Search for the cell housing the specified text and yield its [x, y] center coordinate. 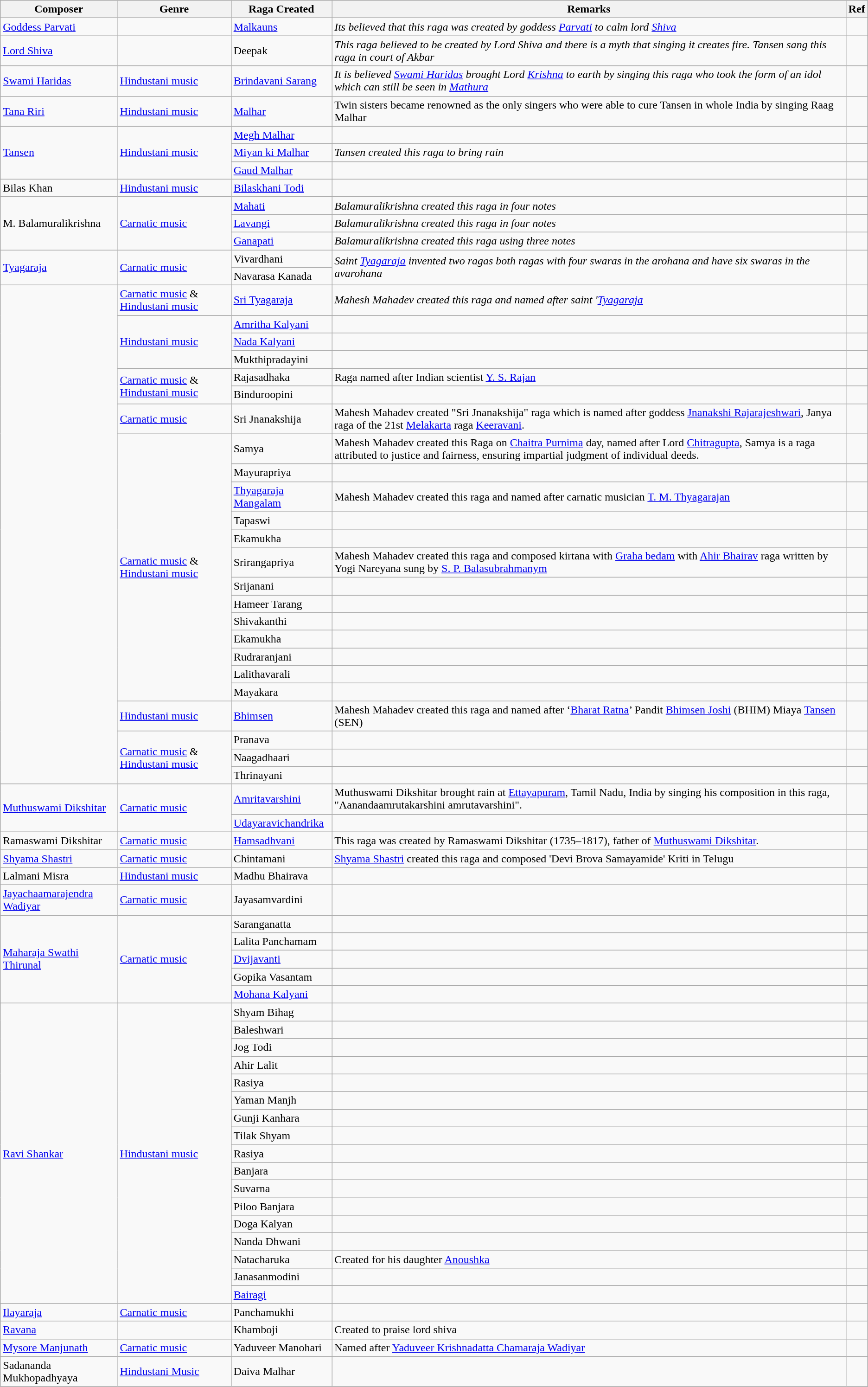
Nanda Dhwani [281, 1242]
Created to praise lord shiva [589, 1330]
Ravana [59, 1330]
Samya [281, 449]
Pranava [281, 740]
Tana Riri [59, 111]
Bilaskhani Todi [281, 188]
Shyam Bihag [281, 1012]
Saint Tyagaraja invented two ragas both ragas with four swaras in the arohana and have six swaras in the avarohana [589, 267]
Gunji Kanhara [281, 1118]
Banjara [281, 1171]
Ramaswami Dikshitar [59, 841]
Janasanmodini [281, 1277]
Mahesh Mahadev created this raga and named after carnatic musician T. M. Thyagarajan [589, 496]
Vivardhani [281, 258]
Daiva Malhar [281, 1371]
Binduroopini [281, 395]
Thyagaraja Mangalam [281, 496]
Tyagaraja [59, 267]
Remarks [589, 9]
Mohana Kalyani [281, 995]
Ahir Lalit [281, 1065]
Jayasamvardini [281, 900]
Mysore Manjunath [59, 1348]
Saranganatta [281, 924]
Genre [174, 9]
Hamsadhvani [281, 841]
Miyan ki Malhar [281, 153]
Mahesh Mahadev created this raga and named after saint 'Tyagaraja [589, 301]
Yaduveer Manohari [281, 1348]
Piloo Banjara [281, 1207]
Dvijavanti [281, 959]
Ganapati [281, 241]
Tansen created this raga to bring rain [589, 153]
Ilayaraja [59, 1312]
Swami Haridas [59, 81]
Ref [857, 9]
Madhu Bhairava [281, 876]
Shyama Shastri created this raga and composed 'Devi Brova Samayamide' Kriti in Telugu [589, 858]
Twin sisters became renowned as the only singers who were able to cure Tansen in whole India by singing Raag Malhar [589, 111]
Tansen [59, 153]
Natacharuka [281, 1259]
Hameer Tarang [281, 604]
Deepak [281, 51]
Amritha Kalyani [281, 324]
Mukthipradayini [281, 360]
Its believed that this raga was created by goddess Parvati to calm lord Shiva [589, 27]
Hindustani Music [174, 1371]
Muthuswami Dikshitar [59, 808]
Malhar [281, 111]
Ravi Shankar [59, 1153]
Sadananda Mukhopadhyaya [59, 1371]
Thrinayani [281, 775]
Yaman Manjh [281, 1100]
It is believed Swami Haridas brought Lord Krishna to earth by singing this raga who took the form of an idol which can still be seen in Mathura [589, 81]
Lord Shiva [59, 51]
Navarasa Kanada [281, 276]
Raga named after Indian scientist Y. S. Rajan [589, 377]
Rudraranjani [281, 657]
Mahesh Mahadev created this raga and composed kirtana with Graha bedam with Ahir Bhairav raga written by Yogi Nareyana sung by S. P. Balasubrahmanym [589, 562]
Rajasadhaka [281, 377]
Shyama Shastri [59, 858]
Chintamani [281, 858]
Nada Kalyani [281, 342]
Srirangapriya [281, 562]
Srijanani [281, 586]
Mahesh Mahadev created "Sri Jnanakshija" raga which is named after goddess Jnanakshi Rajarajeshwari, Janya raga of the 21st Melakarta raga Keeravani. [589, 418]
Jayachaamarajendra Wadiyar [59, 900]
M. Balamuralikrishna [59, 223]
Sri Tyagaraja [281, 301]
Amritavarshini [281, 799]
Khamboji [281, 1330]
Bilas Khan [59, 188]
Lavangi [281, 223]
Bhimsen [281, 716]
Malkauns [281, 27]
Muthuswami Dikshitar brought rain at Ettayapuram, Tamil Nadu, India by singing his composition in this raga, "Aanandaamrutakarshini amrutavarshini". [589, 799]
Baleshwari [281, 1030]
Created for his daughter Anoushka [589, 1259]
Lalithavarali [281, 674]
Balamuralikrishna created this raga using three notes [589, 241]
Tilak Shyam [281, 1136]
Jog Todi [281, 1047]
Gaud Malhar [281, 170]
Mayurapriya [281, 473]
Raga Created [281, 9]
Shivakanthi [281, 622]
Gopika Vasantam [281, 977]
Megh Malhar [281, 135]
Brindavani Sarang [281, 81]
Goddess Parvati [59, 27]
This raga was created by Ramaswami Dikshitar (1735–1817), father of Muthuswami Dikshitar. [589, 841]
Udayaravichandrika [281, 823]
Named after Yaduveer Krishnadatta Chamaraja Wadiyar [589, 1348]
Sri Jnanakshija [281, 418]
Bairagi [281, 1295]
Panchamukhi [281, 1312]
Composer [59, 9]
Mayakara [281, 692]
Doga Kalyan [281, 1224]
Lalmani Misra [59, 876]
Lalita Panchamam [281, 942]
Naagadhaari [281, 758]
Mahesh Mahadev created this raga and named after ‘Bharat Ratna’ Pandit Bhimsen Joshi (BHIM) Miaya Tansen (SEN) [589, 716]
Tapaswi [281, 520]
This raga believed to be created by Lord Shiva and there is a myth that singing it creates fire. Tansen sang this raga in court of Akbar [589, 51]
Suvarna [281, 1188]
Mahati [281, 205]
Maharaja Swathi Thirunal [59, 959]
